Find where the given text appears and provide that cell's center as [X, Y] coordinate. 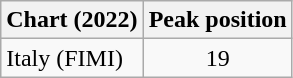
Italy (FIMI) [72, 58]
Peak position [218, 20]
Chart (2022) [72, 20]
19 [218, 58]
